For the text-containing cell, return its midpoint in (x, y) coordinate format. 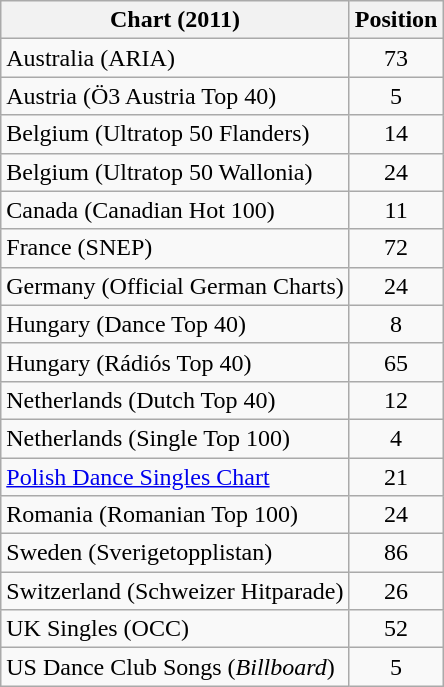
8 (396, 324)
11 (396, 210)
73 (396, 58)
12 (396, 400)
France (SNEP) (175, 248)
4 (396, 438)
US Dance Club Songs (Billboard) (175, 667)
Sweden (Sverigetopplistan) (175, 553)
21 (396, 477)
Chart (2011) (175, 20)
Switzerland (Schweizer Hitparade) (175, 591)
Position (396, 20)
Netherlands (Single Top 100) (175, 438)
Polish Dance Singles Chart (175, 477)
14 (396, 134)
Hungary (Dance Top 40) (175, 324)
Romania (Romanian Top 100) (175, 515)
65 (396, 362)
Belgium (Ultratop 50 Flanders) (175, 134)
Netherlands (Dutch Top 40) (175, 400)
Hungary (Rádiós Top 40) (175, 362)
Austria (Ö3 Austria Top 40) (175, 96)
52 (396, 629)
72 (396, 248)
Belgium (Ultratop 50 Wallonia) (175, 172)
UK Singles (OCC) (175, 629)
86 (396, 553)
26 (396, 591)
Germany (Official German Charts) (175, 286)
Canada (Canadian Hot 100) (175, 210)
Australia (ARIA) (175, 58)
